Find where the given text appears and provide that cell's center as (X, Y) coordinate. 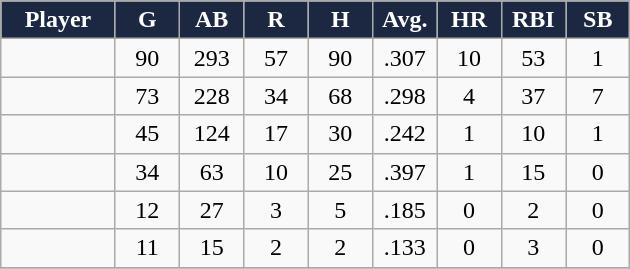
11 (147, 248)
12 (147, 210)
4 (469, 96)
68 (340, 96)
HR (469, 20)
.133 (404, 248)
AB (211, 20)
124 (211, 134)
27 (211, 210)
.185 (404, 210)
G (147, 20)
.298 (404, 96)
Avg. (404, 20)
.242 (404, 134)
53 (533, 58)
57 (276, 58)
H (340, 20)
7 (598, 96)
.307 (404, 58)
5 (340, 210)
25 (340, 172)
73 (147, 96)
17 (276, 134)
Player (58, 20)
RBI (533, 20)
63 (211, 172)
37 (533, 96)
45 (147, 134)
R (276, 20)
SB (598, 20)
30 (340, 134)
.397 (404, 172)
293 (211, 58)
228 (211, 96)
